Identify which cell holds the provided text, then report its (x, y) central coordinate. 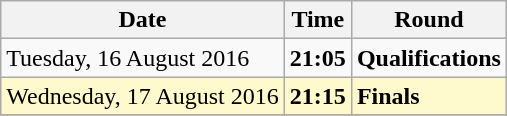
Tuesday, 16 August 2016 (143, 58)
Round (428, 20)
Time (318, 20)
Qualifications (428, 58)
21:05 (318, 58)
Finals (428, 96)
Wednesday, 17 August 2016 (143, 96)
21:15 (318, 96)
Date (143, 20)
